Capture the cell that displays the provided text and extract its (x, y) central coordinate. 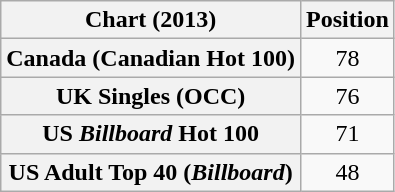
78 (348, 58)
US Adult Top 40 (Billboard) (151, 172)
76 (348, 96)
Canada (Canadian Hot 100) (151, 58)
Chart (2013) (151, 20)
US Billboard Hot 100 (151, 134)
71 (348, 134)
UK Singles (OCC) (151, 96)
Position (348, 20)
48 (348, 172)
